Find where the given text appears and provide that cell's center as (x, y) coordinate. 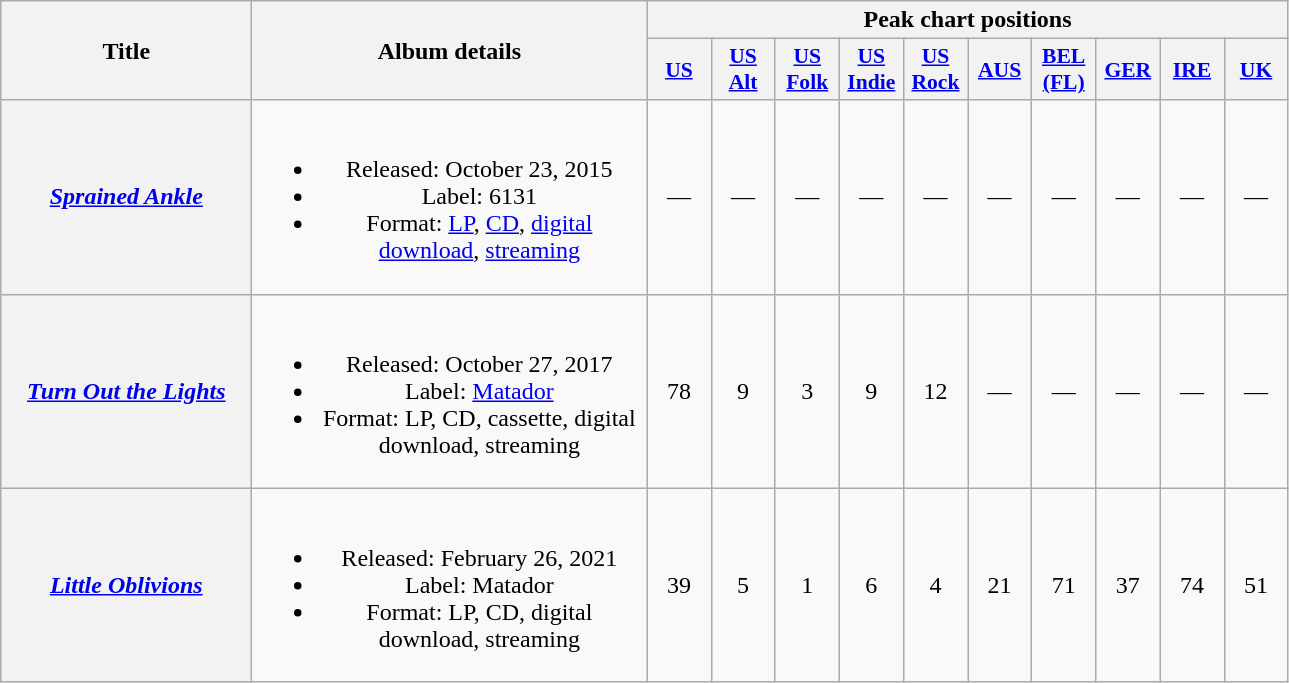
USFolk (807, 70)
21 (1000, 585)
1 (807, 585)
3 (807, 391)
USIndie (871, 70)
Little Oblivions (126, 585)
74 (1192, 585)
BEL(FL) (1064, 70)
12 (935, 391)
Released: February 26, 2021Label: MatadorFormat: LP, CD, digital download, streaming (450, 585)
71 (1064, 585)
4 (935, 585)
37 (1128, 585)
39 (679, 585)
Title (126, 50)
AUS (1000, 70)
78 (679, 391)
— (679, 197)
6 (871, 585)
Turn Out the Lights (126, 391)
Album details (450, 50)
IRE (1192, 70)
Sprained Ankle (126, 197)
51 (1256, 585)
GER (1128, 70)
Peak chart positions (968, 20)
5 (743, 585)
Released: October 27, 2017Label: MatadorFormat: LP, CD, cassette, digital download, streaming (450, 391)
Released: October 23, 2015Label: 6131Format: LP, CD, digital download, streaming (450, 197)
UK (1256, 70)
USAlt (743, 70)
US (679, 70)
USRock (935, 70)
